For the text-containing cell, return its midpoint in (x, y) coordinate format. 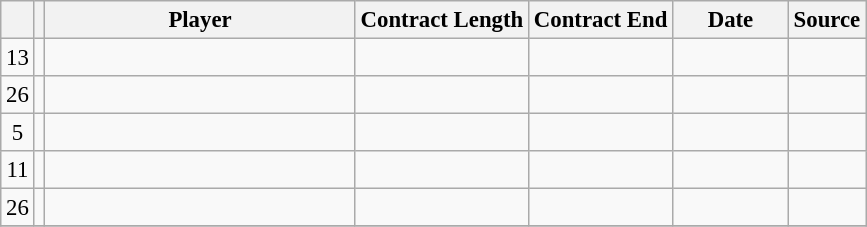
5 (18, 133)
Contract End (601, 20)
Player (200, 20)
13 (18, 58)
11 (18, 170)
Contract Length (442, 20)
Source (826, 20)
Date (731, 20)
